Return the [x, y] coordinate for the center point of the cell that contains the specified text.  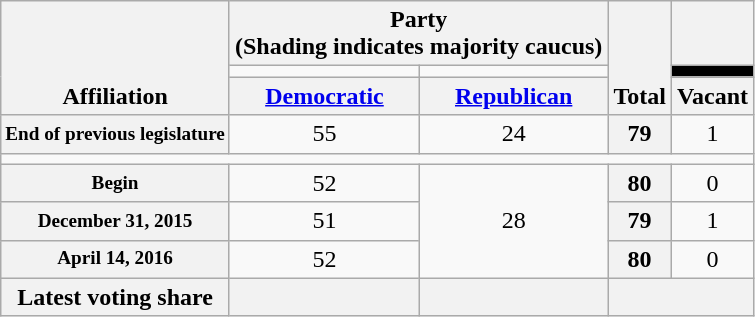
April 14, 2016 [116, 259]
Vacant [712, 96]
51 [324, 221]
Latest voting share [116, 297]
End of previous legislature [116, 134]
Affiliation [116, 58]
Total [640, 58]
Begin [116, 183]
28 [514, 221]
Democratic [324, 96]
Republican [514, 96]
December 31, 2015 [116, 221]
Party (Shading indicates majority caucus) [418, 34]
55 [324, 134]
24 [514, 134]
